Extract the (x, y) coordinate from the center of the cell holding the provided text.  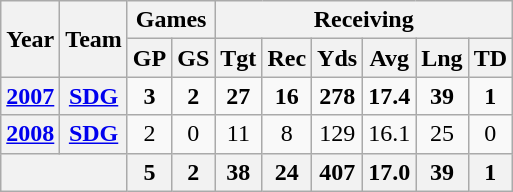
24 (287, 172)
Receiving (364, 20)
25 (442, 134)
Lng (442, 58)
Yds (338, 58)
GS (194, 58)
16.1 (390, 134)
407 (338, 172)
16 (287, 96)
17.0 (390, 172)
Team (94, 39)
27 (238, 96)
129 (338, 134)
8 (287, 134)
11 (238, 134)
38 (238, 172)
2007 (30, 96)
TD (490, 58)
Tgt (238, 58)
Avg (390, 58)
Rec (287, 58)
Games (170, 20)
278 (338, 96)
5 (149, 172)
Year (30, 39)
2008 (30, 134)
17.4 (390, 96)
3 (149, 96)
GP (149, 58)
